Output the [X, Y] coordinate of the center of the cell containing the given text.  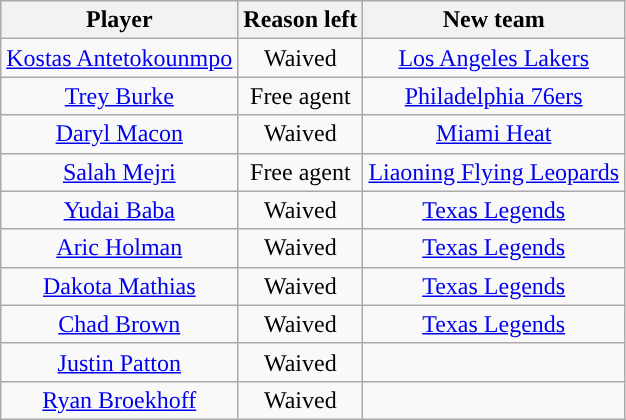
Yudai Baba [120, 210]
Trey Burke [120, 96]
Ryan Broekhoff [120, 400]
Philadelphia 76ers [494, 96]
Player [120, 20]
Daryl Macon [120, 134]
Salah Mejri [120, 172]
Justin Patton [120, 362]
Aric Holman [120, 248]
Miami Heat [494, 134]
Liaoning Flying Leopards [494, 172]
Kostas Antetokounmpo [120, 58]
New team [494, 20]
Reason left [300, 20]
Dakota Mathias [120, 286]
Chad Brown [120, 324]
Los Angeles Lakers [494, 58]
